Scan for the cell matching the given text and deliver its (x, y) coordinate at center. 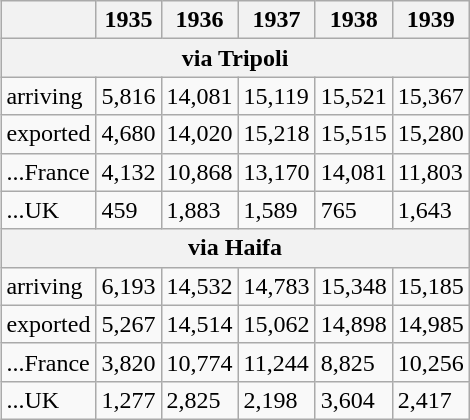
10,868 (200, 172)
10,256 (430, 362)
14,985 (430, 324)
15,119 (276, 96)
15,367 (430, 96)
1,277 (128, 400)
8,825 (354, 362)
5,267 (128, 324)
3,604 (354, 400)
14,514 (200, 324)
13,170 (276, 172)
14,783 (276, 286)
11,244 (276, 362)
15,280 (430, 134)
11,803 (430, 172)
15,062 (276, 324)
15,218 (276, 134)
1936 (200, 20)
via Haifa (235, 248)
1939 (430, 20)
2,198 (276, 400)
10,774 (200, 362)
15,521 (354, 96)
1,589 (276, 210)
3,820 (128, 362)
4,132 (128, 172)
1,643 (430, 210)
5,816 (128, 96)
2,417 (430, 400)
459 (128, 210)
14,020 (200, 134)
14,532 (200, 286)
1938 (354, 20)
1935 (128, 20)
14,898 (354, 324)
765 (354, 210)
1937 (276, 20)
15,348 (354, 286)
4,680 (128, 134)
6,193 (128, 286)
via Tripoli (235, 58)
15,515 (354, 134)
15,185 (430, 286)
1,883 (200, 210)
2,825 (200, 400)
